Output the [X, Y] coordinate of the center of the cell containing the given text.  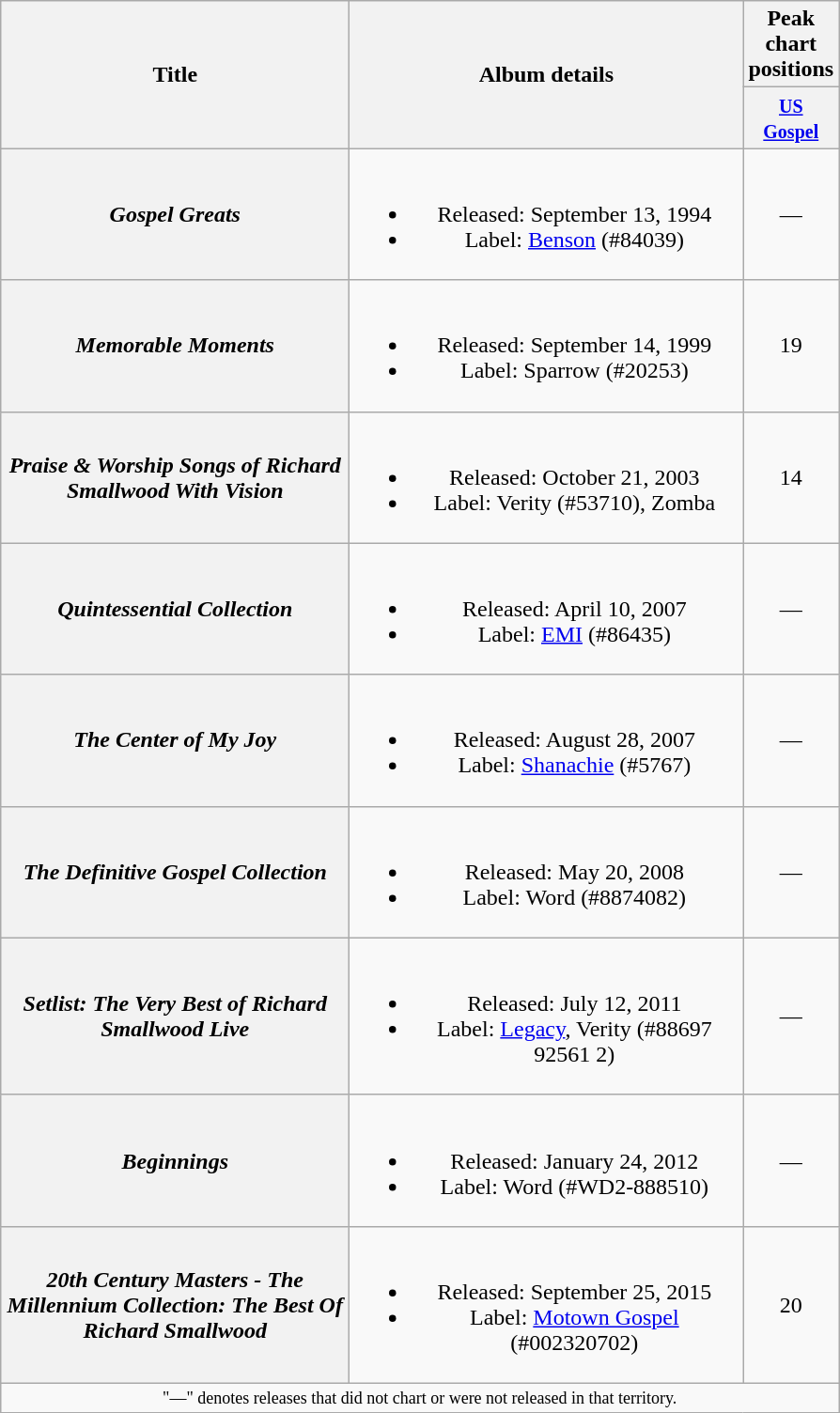
Released: October 21, 2003Label: Verity (#53710), Zomba [547, 477]
Released: September 25, 2015Label: Motown Gospel (#002320702) [547, 1304]
20 [791, 1304]
Album details [547, 75]
"—" denotes releases that did not chart or were not released in that territory. [420, 1398]
Title [175, 75]
Released: July 12, 2011Label: Legacy, Verity (#88697 92561 2) [547, 1017]
Memorable Moments [175, 346]
Released: September 13, 1994Label: Benson (#84039) [547, 214]
Setlist: The Very Best of Richard Smallwood Live [175, 1017]
Praise & Worship Songs of Richard Smallwood With Vision [175, 477]
Released: August 28, 2007Label: Shanachie (#5767) [547, 740]
20th Century Masters - The Millennium Collection: The Best Of Richard Smallwood [175, 1304]
14 [791, 477]
USGospel [791, 118]
Beginnings [175, 1160]
The Center of My Joy [175, 740]
Released: January 24, 2012Label: Word (#WD2-888510) [547, 1160]
Quintessential Collection [175, 609]
Released: September 14, 1999Label: Sparrow (#20253) [547, 346]
Released: April 10, 2007Label: EMI (#86435) [547, 609]
Gospel Greats [175, 214]
19 [791, 346]
Peak chart positions [791, 44]
Released: May 20, 2008Label: Word (#8874082) [547, 872]
The Definitive Gospel Collection [175, 872]
